Provide the [X, Y] coordinate of the cell's center where the given text is located.  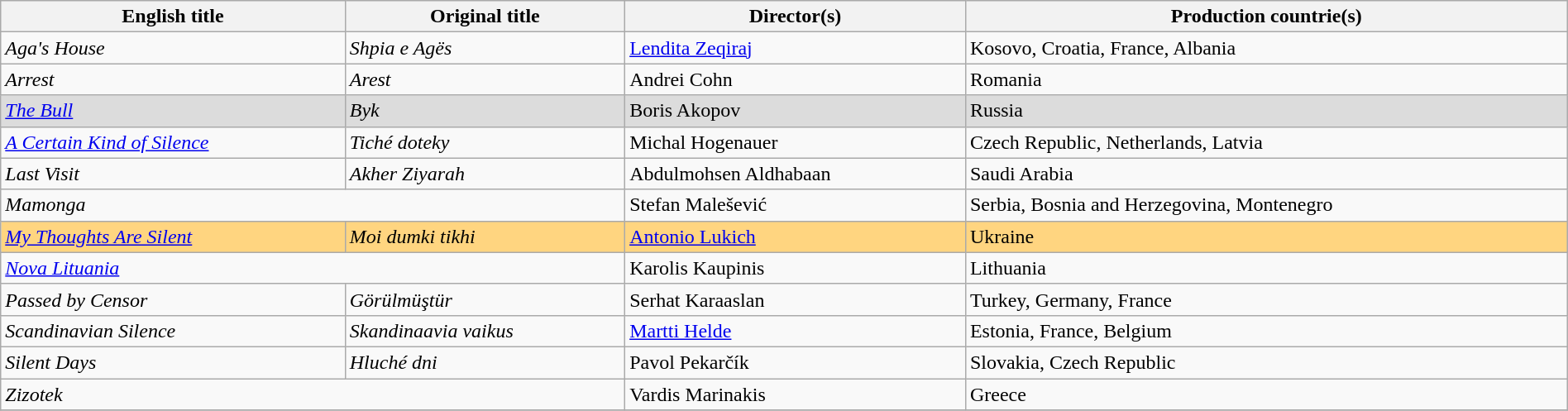
Serhat Karaaslan [796, 299]
Greece [1266, 394]
Lendita Zeqiraj [796, 48]
Martti Helde [796, 331]
Boris Akopov [796, 111]
Lithuania [1266, 268]
Pavol Pekarčík [796, 362]
Silent Days [173, 362]
Antonio Lukich [796, 237]
Byk [485, 111]
Director(s) [796, 17]
Abdulmohsen Aldhabaan [796, 174]
Arrest [173, 79]
Passed by Censor [173, 299]
Romania [1266, 79]
Saudi Arabia [1266, 174]
The Bull [173, 111]
Nova Lituania [313, 268]
Hluché dni [485, 362]
Scandinavian Silence [173, 331]
A Certain Kind of Silence [173, 142]
Karolis Kaupinis [796, 268]
Original title [485, 17]
Russia [1266, 111]
Stefan Malešević [796, 205]
Zizotek [313, 394]
English title [173, 17]
My Thoughts Are Silent [173, 237]
Last Visit [173, 174]
Moi dumki tikhi [485, 237]
Michal Hogenauer [796, 142]
Czech Republic, Netherlands, Latvia [1266, 142]
Tiché doteky [485, 142]
Slovakia, Czech Republic [1266, 362]
Production countrie(s) [1266, 17]
Estonia, France, Belgium [1266, 331]
Kosovo, Croatia, France, Albania [1266, 48]
Shpia e Agës [485, 48]
Skandinaavia vaikus [485, 331]
Ukraine [1266, 237]
Andrei Cohn [796, 79]
Vardis Marinakis [796, 394]
Mamonga [313, 205]
Görülmüştür [485, 299]
Serbia, Bosnia and Herzegovina, Montenegro [1266, 205]
Arest [485, 79]
Turkey, Germany, France [1266, 299]
Aga's House [173, 48]
Akher Ziyarah [485, 174]
